Find where the given text appears and provide that cell's center as (X, Y) coordinate. 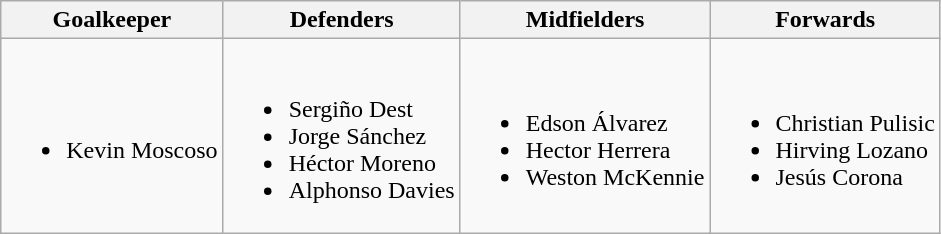
Defenders (342, 20)
Forwards (825, 20)
Kevin Moscoso (112, 136)
Goalkeeper (112, 20)
Edson Álvarez Hector Herrera Weston McKennie (585, 136)
Midfielders (585, 20)
Sergiño Dest Jorge Sánchez Héctor Moreno Alphonso Davies (342, 136)
Christian Pulisic Hirving Lozano Jesús Corona (825, 136)
